For the text-containing cell, return its midpoint in (X, Y) coordinate format. 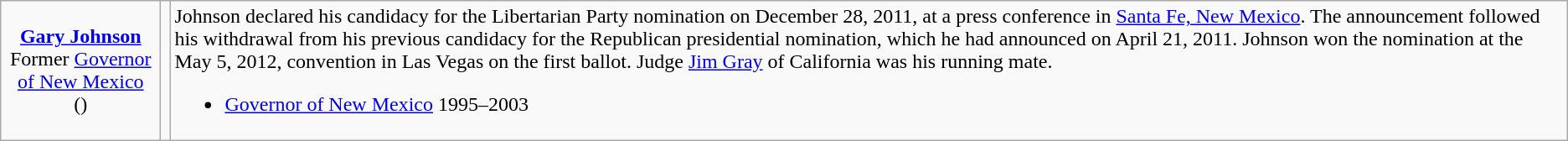
Gary JohnsonFormer Governor of New Mexico() (80, 70)
